Return the [x, y] coordinate for the center point of the cell that contains the specified text.  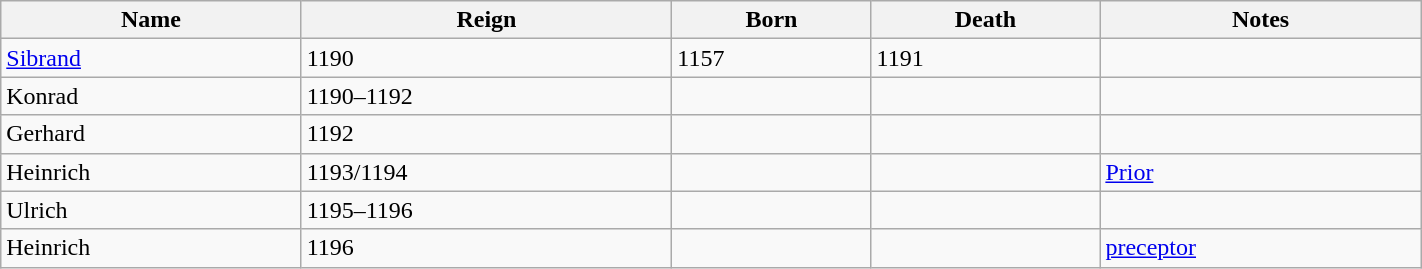
1192 [486, 134]
1157 [772, 58]
1193/1194 [486, 172]
1195–1196 [486, 210]
preceptor [1260, 248]
1190–1192 [486, 96]
Konrad [151, 96]
Prior [1260, 172]
Ulrich [151, 210]
1196 [486, 248]
Gerhard [151, 134]
Notes [1260, 20]
1191 [986, 58]
1190 [486, 58]
Sibrand [151, 58]
Death [986, 20]
Reign [486, 20]
Born [772, 20]
Name [151, 20]
